From the cell containing the given text, extract its center point as (x, y) coordinate. 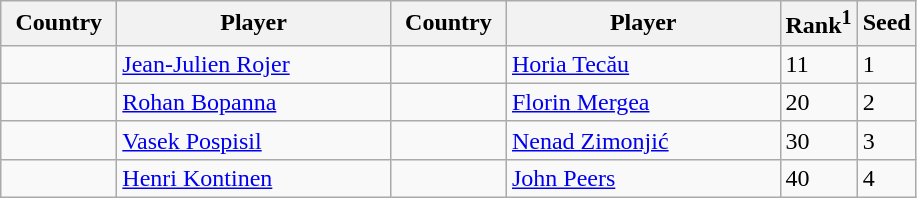
4 (886, 178)
Seed (886, 24)
1 (886, 64)
40 (818, 178)
Jean-Julien Rojer (254, 64)
Vasek Pospisil (254, 140)
20 (818, 102)
Rohan Bopanna (254, 102)
11 (818, 64)
3 (886, 140)
Horia Tecău (643, 64)
John Peers (643, 178)
2 (886, 102)
30 (818, 140)
Nenad Zimonjić (643, 140)
Rank1 (818, 24)
Henri Kontinen (254, 178)
Florin Mergea (643, 102)
